Determine the (X, Y) coordinate at the center of the cell enclosing the given text.  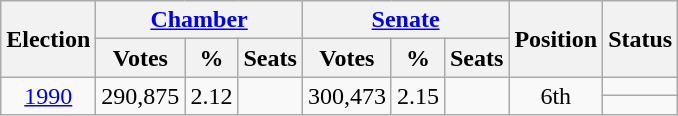
Position (556, 39)
2.15 (418, 96)
Status (640, 39)
290,875 (140, 96)
2.12 (212, 96)
300,473 (346, 96)
6th (556, 96)
1990 (48, 96)
Senate (406, 20)
Election (48, 39)
Chamber (200, 20)
